Find where the given text appears and provide that cell's center as (x, y) coordinate. 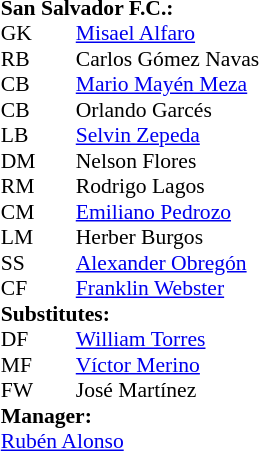
Selvin Zepeda (168, 135)
GK (20, 33)
LB (20, 135)
LM (20, 237)
RM (20, 187)
Substitutes: (130, 314)
Rodrigo Lagos (168, 187)
Herber Burgos (168, 237)
Nelson Flores (168, 161)
William Torres (168, 339)
Misael Alfaro (168, 33)
Emiliano Pedrozo (168, 212)
Alexander Obregón (168, 263)
FW (20, 391)
MF (20, 365)
DM (20, 161)
Mario Mayén Meza (168, 85)
SS (20, 263)
RB (20, 59)
DF (20, 339)
Franklin Webster (168, 289)
Víctor Merino (168, 365)
Carlos Gómez Navas (168, 59)
CF (20, 289)
José Martínez (168, 391)
Orlando Garcés (168, 110)
Manager: (130, 416)
CM (20, 212)
